Scan for the cell matching the given text and deliver its (X, Y) coordinate at center. 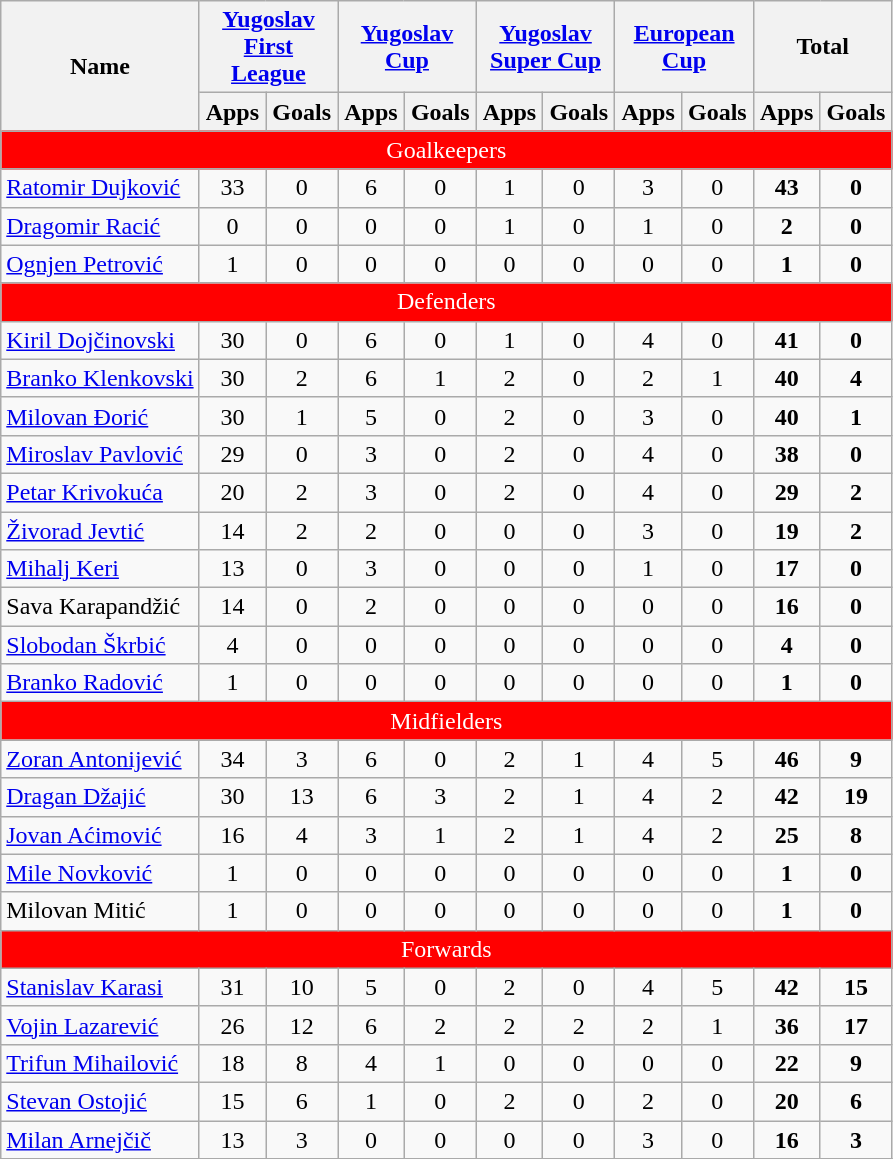
25 (786, 835)
34 (232, 759)
12 (302, 1025)
Živorad Jevtić (100, 531)
Yugoslav Cup (408, 47)
Dragan Džajić (100, 797)
Slobodan Škrbić (100, 645)
Branko Radović (100, 683)
Goalkeepers (446, 150)
Branko Klenkovski (100, 378)
18 (232, 1063)
Milovan Đorić (100, 416)
Defenders (446, 302)
Ratomir Dujković (100, 188)
Milovan Mitić (100, 911)
Midfielders (446, 721)
Stevan Ostojić (100, 1101)
22 (786, 1063)
Ognjen Petrović (100, 264)
Petar Krivokuća (100, 492)
31 (232, 987)
Dragomir Racić (100, 226)
Yugoslav Super Cup (546, 47)
Miroslav Pavlović (100, 454)
Jovan Aćimović (100, 835)
43 (786, 188)
Name (100, 66)
36 (786, 1025)
Stanislav Karasi (100, 987)
Trifun Mihailović (100, 1063)
26 (232, 1025)
Mile Novković (100, 873)
38 (786, 454)
Yugoslav First League (268, 47)
Vojin Lazarević (100, 1025)
Kiril Dojčinovski (100, 340)
Total (822, 47)
46 (786, 759)
41 (786, 340)
33 (232, 188)
Milan Arnejčič (100, 1139)
Sava Karapandžić (100, 607)
Zoran Antonijević (100, 759)
Forwards (446, 949)
European Cup (684, 47)
10 (302, 987)
Mihalj Keri (100, 569)
